Detect which cell encompasses the target text, then output its [x, y] center coordinate. 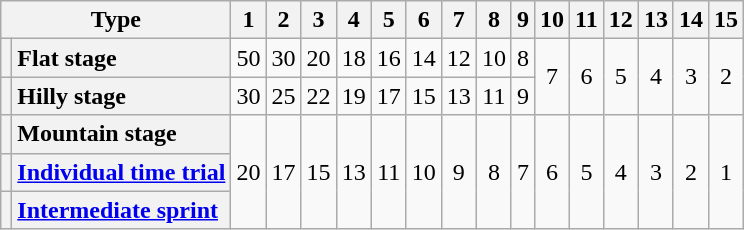
16 [388, 58]
22 [318, 96]
25 [284, 96]
Hilly stage [122, 96]
19 [354, 96]
Flat stage [122, 58]
18 [354, 58]
50 [248, 58]
Mountain stage [122, 134]
Individual time trial [122, 172]
Type [116, 20]
Intermediate sprint [122, 210]
